Determine the (X, Y) coordinate at the center of the cell enclosing the given text.  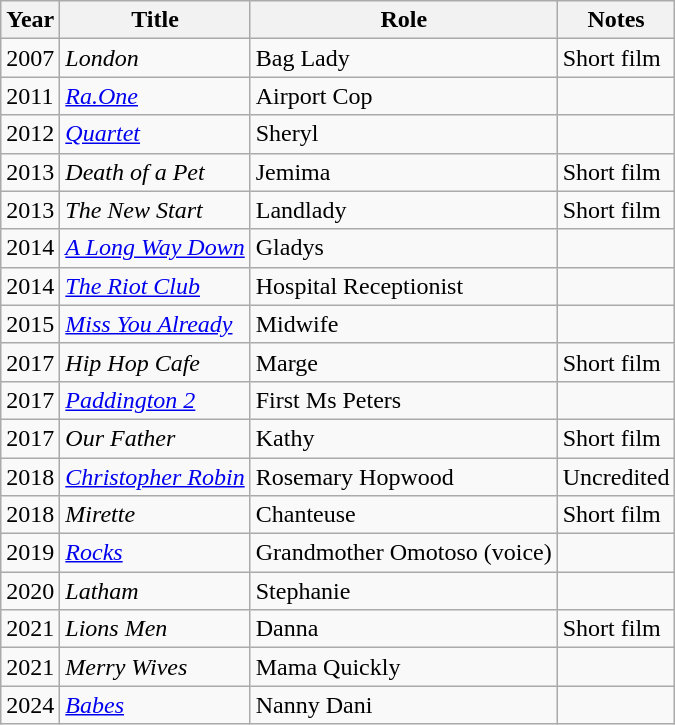
Quartet (155, 134)
Stephanie (404, 591)
2007 (30, 58)
Death of a Pet (155, 172)
Year (30, 20)
Gladys (404, 248)
Midwife (404, 324)
Nanny Dani (404, 705)
Airport Cop (404, 96)
Notes (616, 20)
Our Father (155, 438)
Hip Hop Cafe (155, 362)
Mama Quickly (404, 667)
Sheryl (404, 134)
2024 (30, 705)
Lions Men (155, 629)
Paddington 2 (155, 400)
2020 (30, 591)
Uncredited (616, 477)
Rocks (155, 553)
Hospital Receptionist (404, 286)
2015 (30, 324)
Mirette (155, 515)
2019 (30, 553)
Merry Wives (155, 667)
Babes (155, 705)
The New Start (155, 210)
Ra.One (155, 96)
Kathy (404, 438)
London (155, 58)
2012 (30, 134)
Christopher Robin (155, 477)
Role (404, 20)
2011 (30, 96)
Danna (404, 629)
Chanteuse (404, 515)
Miss You Already (155, 324)
Rosemary Hopwood (404, 477)
First Ms Peters (404, 400)
Marge (404, 362)
A Long Way Down (155, 248)
Landlady (404, 210)
The Riot Club (155, 286)
Title (155, 20)
Latham (155, 591)
Jemima (404, 172)
Grandmother Omotoso (voice) (404, 553)
Bag Lady (404, 58)
